Find where the given text appears and provide that cell's center as (x, y) coordinate. 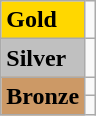
Silver (43, 58)
Gold (43, 20)
Bronze (43, 96)
